Detect which cell encompasses the target text, then output its (x, y) center coordinate. 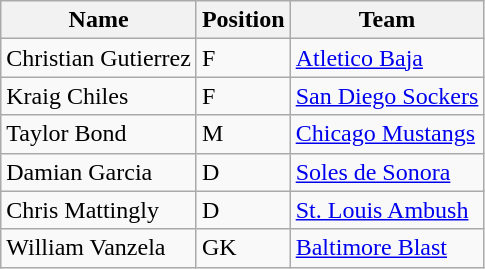
Christian Gutierrez (99, 58)
Taylor Bond (99, 134)
San Diego Sockers (387, 96)
William Vanzela (99, 248)
M (243, 134)
Name (99, 20)
Damian Garcia (99, 172)
Team (387, 20)
Baltimore Blast (387, 248)
Soles de Sonora (387, 172)
St. Louis Ambush (387, 210)
GK (243, 248)
Position (243, 20)
Atletico Baja (387, 58)
Chris Mattingly (99, 210)
Kraig Chiles (99, 96)
Chicago Mustangs (387, 134)
